Return the [x, y] coordinate for the center point of the cell that contains the specified text.  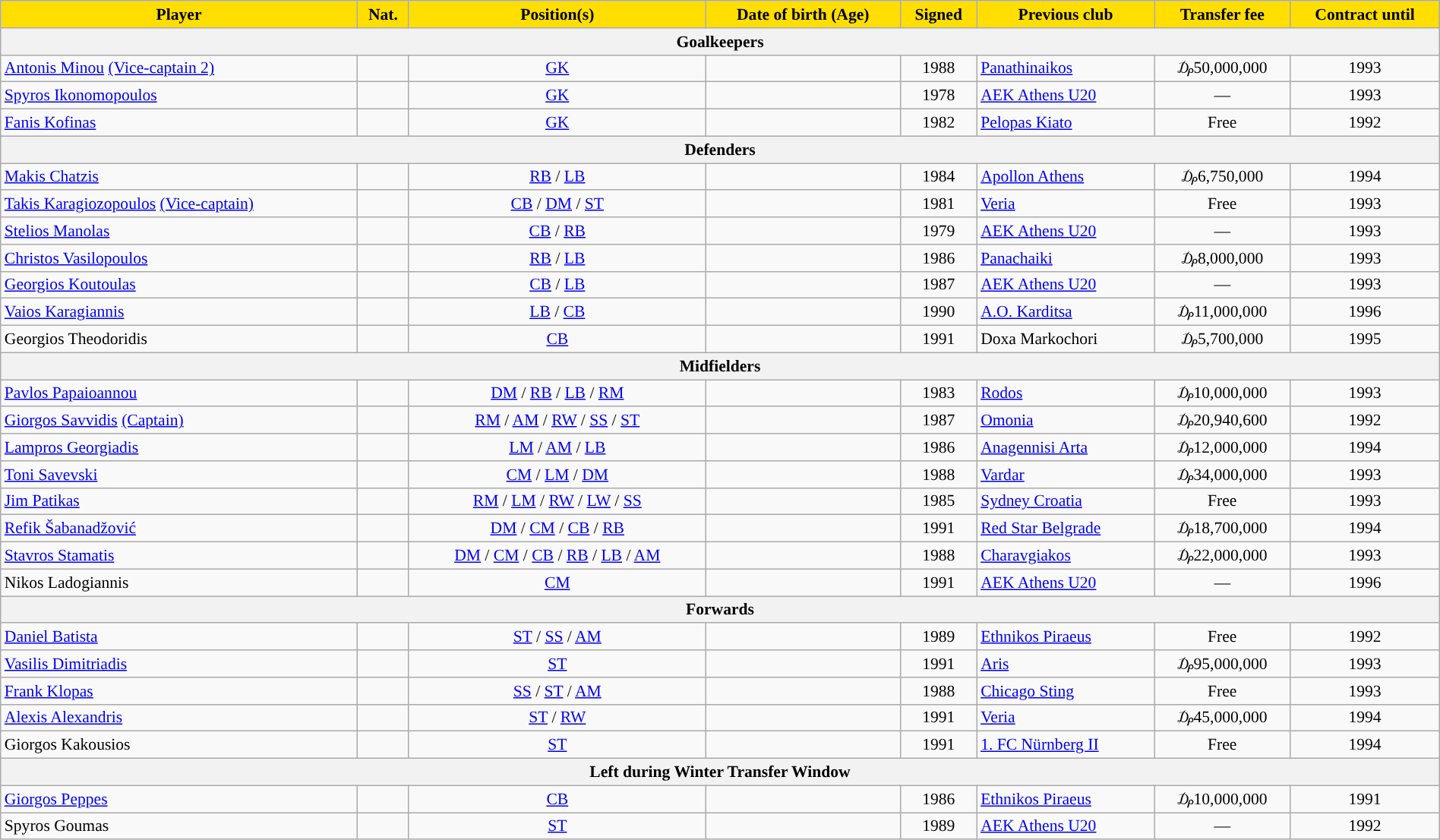
Giorgos Peppes [179, 799]
Transfer fee [1223, 14]
Signed [939, 14]
Jim Patikas [179, 501]
LB / CB [557, 312]
₯18,700,000 [1223, 529]
₯11,000,000 [1223, 312]
DM / CM / CB / RB / LB / AM [557, 556]
₯50,000,000 [1223, 68]
Daniel Batista [179, 637]
₯45,000,000 [1223, 718]
DM / RB / LB / RM [557, 393]
Stavros Stamatis [179, 556]
₯34,000,000 [1223, 475]
Midfielders [720, 366]
RM / AM / RW / SS / ST [557, 421]
Aris [1066, 664]
1978 [939, 96]
Left during Winter Transfer Window [720, 772]
Makis Chatzis [179, 177]
Georgios Koutoulas [179, 285]
Rodos [1066, 393]
Anagennisi Arta [1066, 447]
Omonia [1066, 421]
1990 [939, 312]
1. FC Nürnberg II [1066, 745]
₯20,940,600 [1223, 421]
₯5,700,000 [1223, 339]
Player [179, 14]
Pelopas Kiato [1066, 123]
SS / ST / AM [557, 691]
Defenders [720, 150]
CB / RB [557, 231]
Giorgos Savvidis (Captain) [179, 421]
Pavlos Papaioannou [179, 393]
Goalkeepers [720, 42]
Takis Karagiozopoulos (Vice-captain) [179, 204]
Contract until [1366, 14]
Spyros Goumas [179, 826]
Spyros Ikonomopoulos [179, 96]
LM / AM / LB [557, 447]
1985 [939, 501]
Forwards [720, 610]
RM / LM / RW / LW / SS [557, 501]
Christos Vasilopoulos [179, 258]
DM / CM / CB / RB [557, 529]
1979 [939, 231]
₯22,000,000 [1223, 556]
ST / RW [557, 718]
₯6,750,000 [1223, 177]
Alexis Alexandris [179, 718]
Position(s) [557, 14]
1983 [939, 393]
1982 [939, 123]
Refik Šabanadžović [179, 529]
Vaios Karagiannis [179, 312]
1995 [1366, 339]
Chicago Sting [1066, 691]
CM / LM / DM [557, 475]
ST / SS / AM [557, 637]
CB / DM / ST [557, 204]
Georgios Theodoridis [179, 339]
Red Star Belgrade [1066, 529]
Apollon Athens [1066, 177]
Antonis Minou (Vice-captain 2) [179, 68]
Fanis Kofinas [179, 123]
Sydney Croatia [1066, 501]
₯95,000,000 [1223, 664]
Toni Savevski [179, 475]
Panachaiki [1066, 258]
CB / LB [557, 285]
Nat. [383, 14]
Previous club [1066, 14]
Panathinaikos [1066, 68]
Nikos Ladogiannis [179, 583]
Vardar [1066, 475]
₯12,000,000 [1223, 447]
1981 [939, 204]
1984 [939, 177]
Date of birth (Age) [803, 14]
₯8,000,000 [1223, 258]
Doxa Markochori [1066, 339]
Charavgiakos [1066, 556]
Stelios Manolas [179, 231]
CM [557, 583]
Frank Klopas [179, 691]
Giorgos Kakousios [179, 745]
A.O. Karditsa [1066, 312]
Lampros Georgiadis [179, 447]
Vasilis Dimitriadis [179, 664]
